Identify which cell holds the provided text, then report its [X, Y] central coordinate. 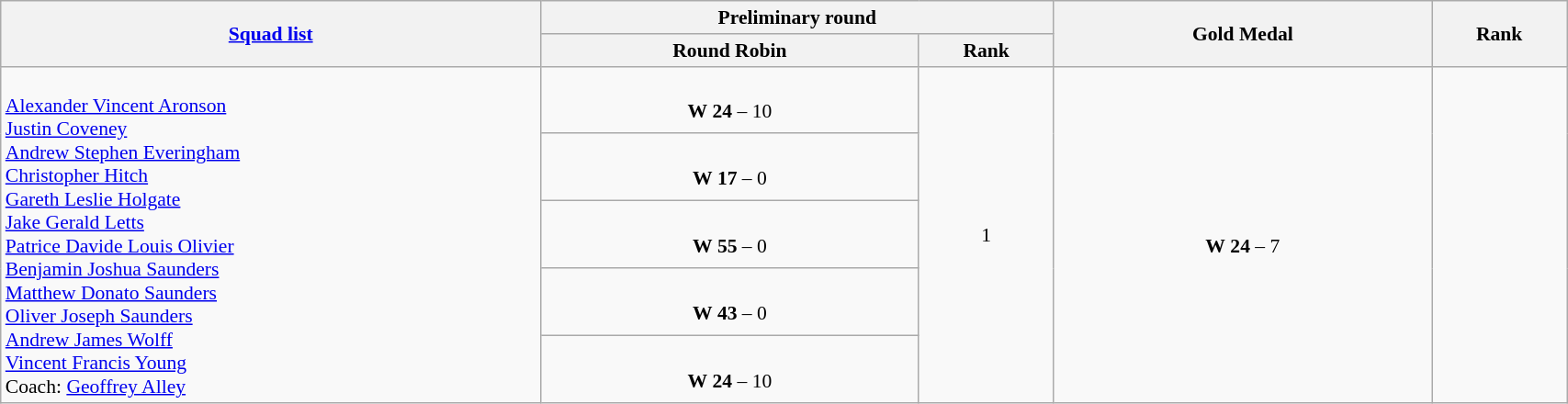
Preliminary round [797, 17]
W 43 – 0 [730, 303]
Round Robin [730, 50]
W 55 – 0 [730, 235]
Squad list [271, 33]
1 [987, 235]
Gold Medal [1243, 33]
W 24 – 7 [1243, 235]
W 17 – 0 [730, 167]
